Capture the cell that displays the provided text and extract its [X, Y] central coordinate. 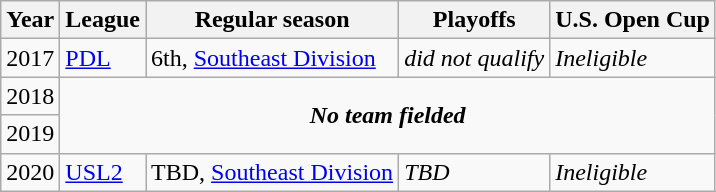
did not qualify [474, 58]
2019 [30, 134]
League [103, 20]
USL2 [103, 172]
U.S. Open Cup [633, 20]
PDL [103, 58]
No team fielded [388, 115]
TBD, Southeast Division [272, 172]
6th, Southeast Division [272, 58]
Playoffs [474, 20]
Regular season [272, 20]
Year [30, 20]
2018 [30, 96]
2017 [30, 58]
2020 [30, 172]
TBD [474, 172]
